From the cell containing the given text, extract its center point as [X, Y] coordinate. 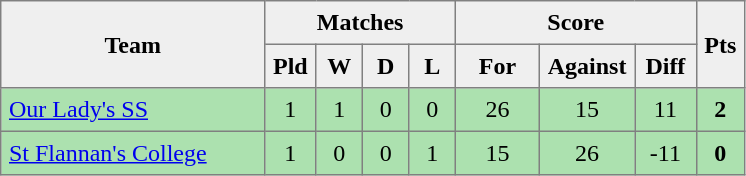
Team [133, 44]
Against [586, 66]
-11 [666, 153]
Diff [666, 66]
Pld [290, 66]
11 [666, 110]
St Flannan's College [133, 153]
Matches [360, 23]
Our Lady's SS [133, 110]
2 [720, 110]
W [339, 66]
Score [576, 23]
D [385, 66]
Pts [720, 44]
L [432, 66]
For [497, 66]
